Search for the cell housing the specified text and yield its (x, y) center coordinate. 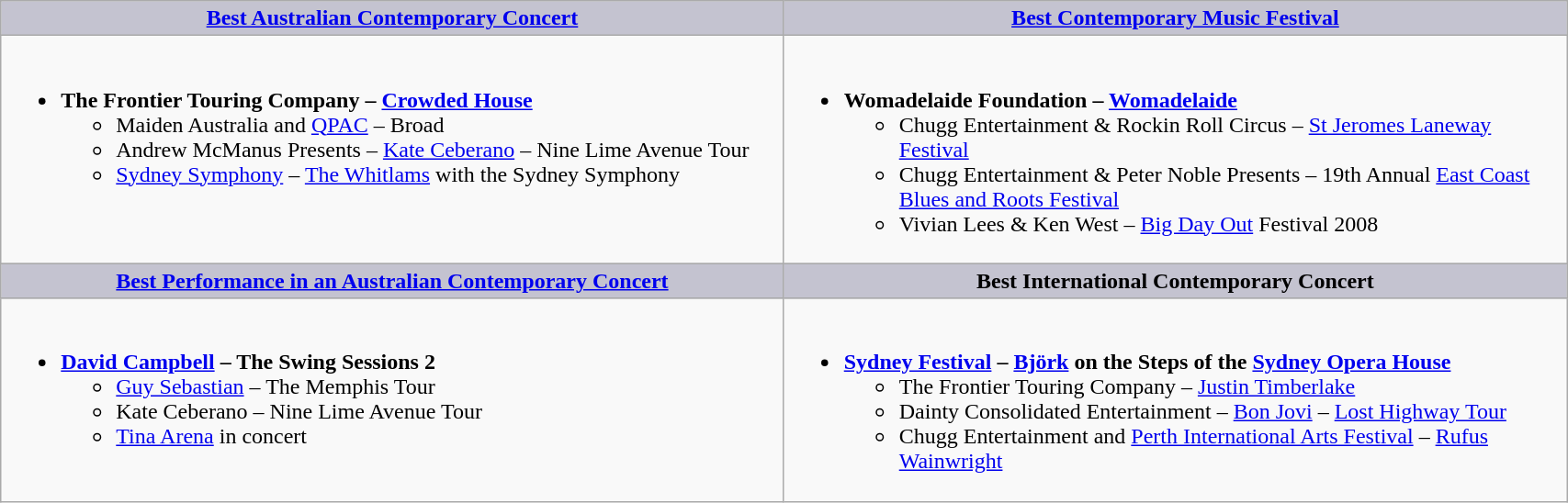
Best International Contemporary Concert (1175, 281)
David Campbell – The Swing Sessions 2Guy Sebastian – The Memphis TourKate Ceberano – Nine Lime Avenue TourTina Arena in concert (392, 400)
Best Contemporary Music Festival (1175, 18)
Best Australian Contemporary Concert (392, 18)
Best Performance in an Australian Contemporary Concert (392, 281)
